For the text-containing cell, return its midpoint in (x, y) coordinate format. 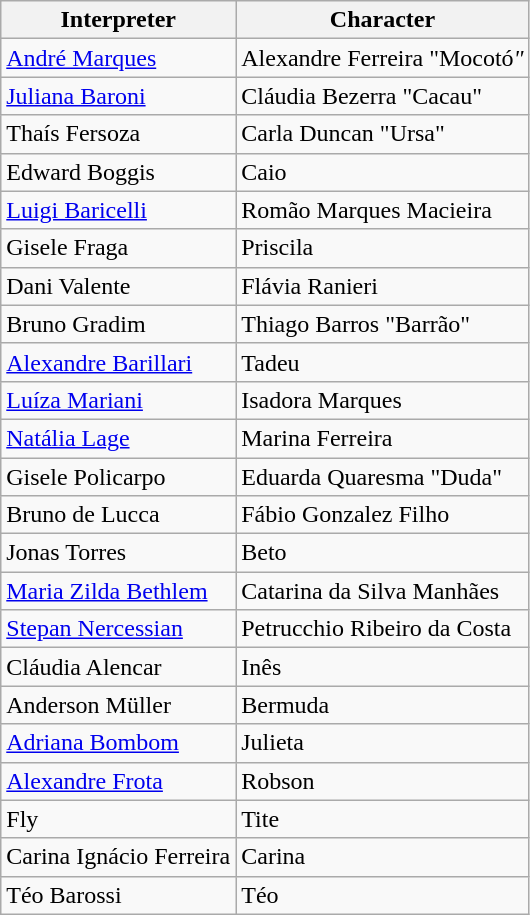
Isadora Marques (383, 400)
Téo Barossi (118, 895)
Flávia Ranieri (383, 286)
Cláudia Bezerra "Cacau" (383, 96)
Inês (383, 667)
Marina Ferreira (383, 438)
Juliana Baroni (118, 96)
Bruno de Lucca (118, 515)
Character (383, 20)
Cláudia Alencar (118, 667)
Bermuda (383, 705)
Carla Duncan "Ursa" (383, 134)
Jonas Torres (118, 553)
Eduarda Quaresma "Duda" (383, 477)
Luíza Mariani (118, 400)
Carina Ignácio Ferreira (118, 857)
Bruno Gradim (118, 324)
Alexandre Ferreira "Mocotó" (383, 58)
Priscila (383, 248)
Julieta (383, 743)
Dani Valente (118, 286)
Carina (383, 857)
Anderson Müller (118, 705)
Thaís Fersoza (118, 134)
Gisele Fraga (118, 248)
Alexandre Frota (118, 781)
Romão Marques Macieira (383, 210)
Alexandre Barillari (118, 362)
Téo (383, 895)
Fábio Gonzalez Filho (383, 515)
Maria Zilda Bethlem (118, 591)
Natália Lage (118, 438)
Adriana Bombom (118, 743)
Tite (383, 819)
Catarina da Silva Manhães (383, 591)
Thiago Barros "Barrão" (383, 324)
André Marques (118, 58)
Tadeu (383, 362)
Interpreter (118, 20)
Luigi Baricelli (118, 210)
Edward Boggis (118, 172)
Gisele Policarpo (118, 477)
Beto (383, 553)
Fly (118, 819)
Caio (383, 172)
Petrucchio Ribeiro da Costa (383, 629)
Robson (383, 781)
Stepan Nercessian (118, 629)
